Find where the given text appears and provide that cell's center as (x, y) coordinate. 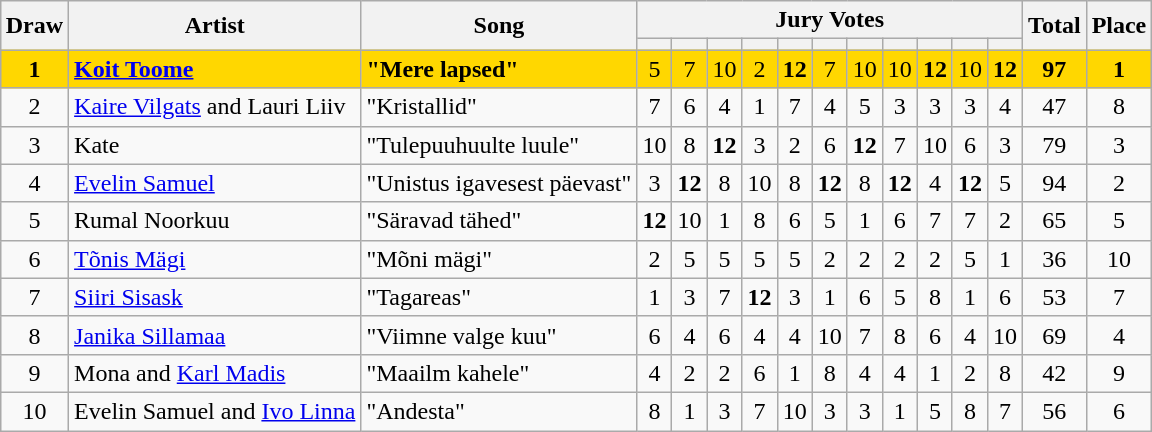
42 (1055, 373)
69 (1055, 335)
"Unistus igavesest päevast" (499, 183)
Total (1055, 26)
"Säravad tähed" (499, 221)
"Tulepuuhuulte luule" (499, 145)
Evelin Samuel (215, 183)
Mona and Karl Madis (215, 373)
36 (1055, 259)
Place (1119, 26)
Kaire Vilgats and Lauri Liiv (215, 107)
56 (1055, 411)
"Andesta" (499, 411)
Rumal Noorkuu (215, 221)
Song (499, 26)
Janika Sillamaa (215, 335)
79 (1055, 145)
Kate (215, 145)
94 (1055, 183)
Jury Votes (830, 20)
97 (1055, 69)
"Maailm kahele" (499, 373)
Artist (215, 26)
"Mõni mägi" (499, 259)
Siiri Sisask (215, 297)
"Tagareas" (499, 297)
"Mere lapsed" (499, 69)
"Kristallid" (499, 107)
47 (1055, 107)
53 (1055, 297)
Tõnis Mägi (215, 259)
"Viimne valge kuu" (499, 335)
Draw (34, 26)
Koit Toome (215, 69)
65 (1055, 221)
Evelin Samuel and Ivo Linna (215, 411)
